Search for the cell housing the specified text and yield its (X, Y) center coordinate. 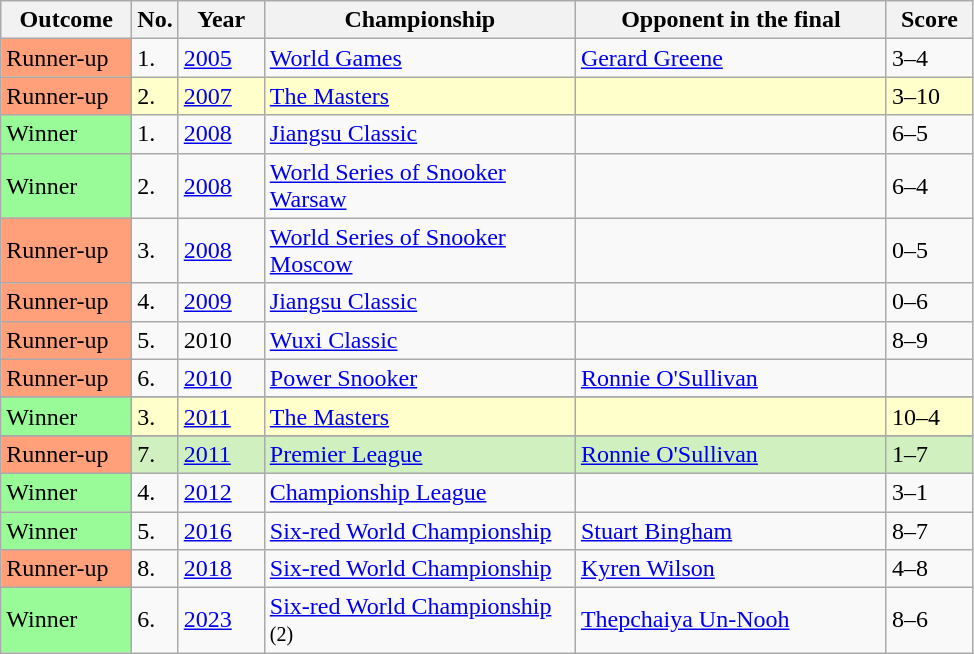
Six-red World Championship (2) (420, 620)
7. (155, 454)
Wuxi Classic (420, 340)
2012 (221, 492)
Power Snooker (420, 378)
3–10 (929, 96)
3–4 (929, 58)
4–8 (929, 569)
2007 (221, 96)
Kyren Wilson (730, 569)
2016 (221, 531)
8. (155, 569)
8–6 (929, 620)
No. (155, 20)
Outcome (66, 20)
Premier League (420, 454)
0–5 (929, 250)
Year (221, 20)
2023 (221, 620)
Stuart Bingham (730, 531)
Opponent in the final (730, 20)
8–9 (929, 340)
Gerard Greene (730, 58)
6–5 (929, 134)
World Series of Snooker Moscow (420, 250)
World Games (420, 58)
8–7 (929, 531)
2018 (221, 569)
2009 (221, 302)
Score (929, 20)
Championship League (420, 492)
1–7 (929, 454)
6–4 (929, 186)
10–4 (929, 416)
3–1 (929, 492)
World Series of Snooker Warsaw (420, 186)
2005 (221, 58)
Thepchaiya Un-Nooh (730, 620)
Championship (420, 20)
0–6 (929, 302)
